Locate the cell with the specified text and output its (x, y) center coordinate. 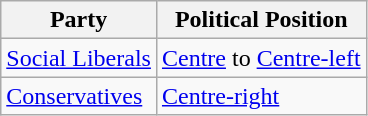
Party (79, 20)
Conservatives (79, 96)
Political Position (261, 20)
Centre to Centre-left (261, 58)
Centre-right (261, 96)
Social Liberals (79, 58)
